Return the (X, Y) coordinate for the center point of the cell that contains the specified text.  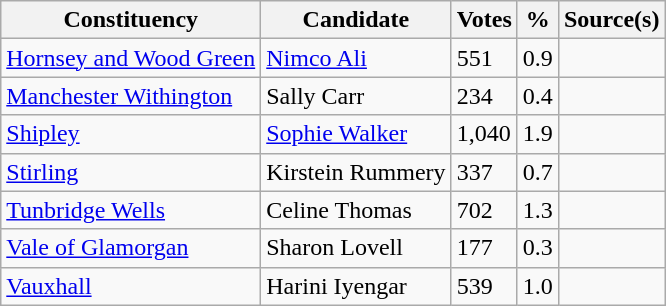
Kirstein Rummery (356, 172)
0.9 (538, 58)
Manchester Withington (131, 96)
Stirling (131, 172)
% (538, 20)
Harini Iyengar (356, 286)
Vauxhall (131, 286)
234 (484, 96)
539 (484, 286)
337 (484, 172)
Hornsey and Wood Green (131, 58)
551 (484, 58)
Candidate (356, 20)
0.7 (538, 172)
1.0 (538, 286)
Votes (484, 20)
Nimco Ali (356, 58)
0.4 (538, 96)
1.3 (538, 210)
Celine Thomas (356, 210)
Source(s) (612, 20)
Constituency (131, 20)
1.9 (538, 134)
0.3 (538, 248)
702 (484, 210)
Tunbridge Wells (131, 210)
Sharon Lovell (356, 248)
Sophie Walker (356, 134)
Vale of Glamorgan (131, 248)
177 (484, 248)
Shipley (131, 134)
1,040 (484, 134)
Sally Carr (356, 96)
